Locate the cell with the specified text and output its (X, Y) center coordinate. 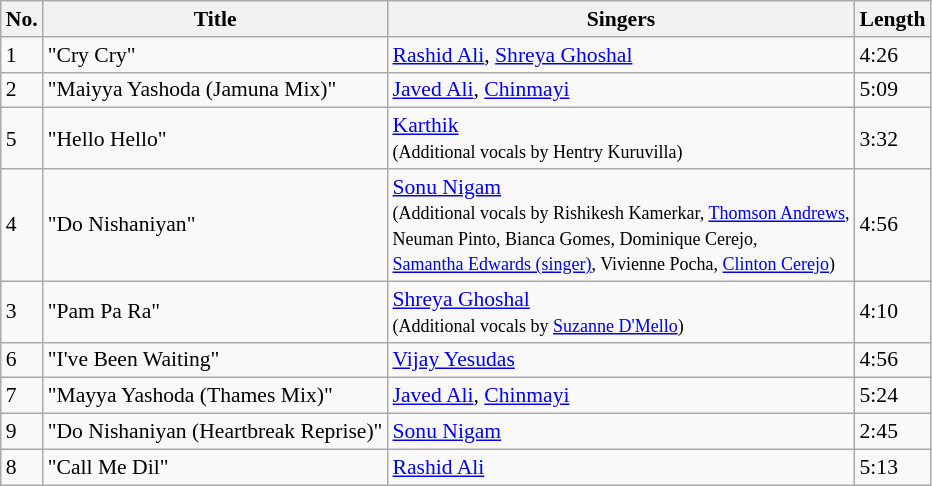
"Do Nishaniyan" (216, 225)
"Mayya Yashoda (Thames Mix)" (216, 396)
Singers (620, 19)
Rashid Ali, Shreya Ghoshal (620, 55)
4:26 (893, 55)
5 (22, 138)
Vijay Yesudas (620, 360)
4:10 (893, 312)
3 (22, 312)
"Do Nishaniyan (Heartbreak Reprise)" (216, 432)
No. (22, 19)
"Hello Hello" (216, 138)
2:45 (893, 432)
Karthik(Additional vocals by Hentry Kuruvilla) (620, 138)
"I've Been Waiting" (216, 360)
2 (22, 90)
5:24 (893, 396)
5:09 (893, 90)
Title (216, 19)
Rashid Ali (620, 467)
4 (22, 225)
3:32 (893, 138)
9 (22, 432)
1 (22, 55)
7 (22, 396)
"Cry Cry" (216, 55)
5:13 (893, 467)
Shreya Ghoshal(Additional vocals by Suzanne D'Mello) (620, 312)
"Maiyya Yashoda (Jamuna Mix)" (216, 90)
6 (22, 360)
"Call Me Dil" (216, 467)
Sonu Nigam (620, 432)
8 (22, 467)
Length (893, 19)
"Pam Pa Ra" (216, 312)
